Extract the (x, y) coordinate from the center of the cell holding the provided text.  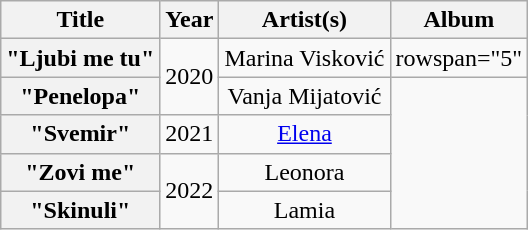
"Svemir" (80, 134)
Title (80, 20)
Vanja Mijatović (304, 96)
2022 (190, 191)
"Ljubi me tu" (80, 58)
2021 (190, 134)
Artist(s) (304, 20)
"Penelopa" (80, 96)
Leonora (304, 172)
Marina Visković (304, 58)
Lamia (304, 210)
"Zovi me" (80, 172)
Elena (304, 134)
Album (459, 20)
rowspan="5" (459, 58)
"Skinuli" (80, 210)
Year (190, 20)
2020 (190, 77)
